Find where the given text appears and provide that cell's center as [x, y] coordinate. 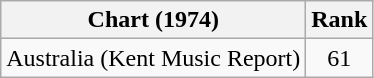
61 [340, 58]
Chart (1974) [154, 20]
Rank [340, 20]
Australia (Kent Music Report) [154, 58]
